Return the [x, y] coordinate for the center point of the cell that contains the specified text.  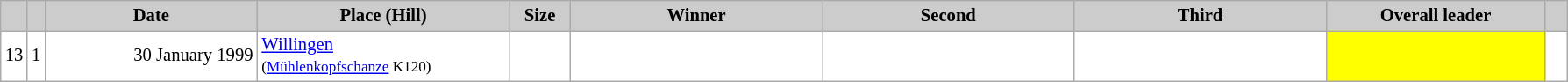
Third [1200, 15]
Winner [696, 15]
Second [949, 15]
Date [151, 15]
1 [36, 56]
Willingen(Mühlenkopfschanze K120) [382, 56]
30 January 1999 [151, 56]
Size [540, 15]
Overall leader [1436, 15]
13 [14, 56]
Place (Hill) [382, 15]
